Return the (x, y) coordinate for the center point of the cell that contains the specified text.  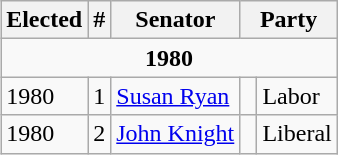
# (100, 20)
Party (288, 20)
Susan Ryan (176, 96)
Senator (176, 20)
Labor (297, 96)
1 (100, 96)
Liberal (297, 134)
2 (100, 134)
Elected (44, 20)
John Knight (176, 134)
